Return (X, Y) of the center of cell containing provided text 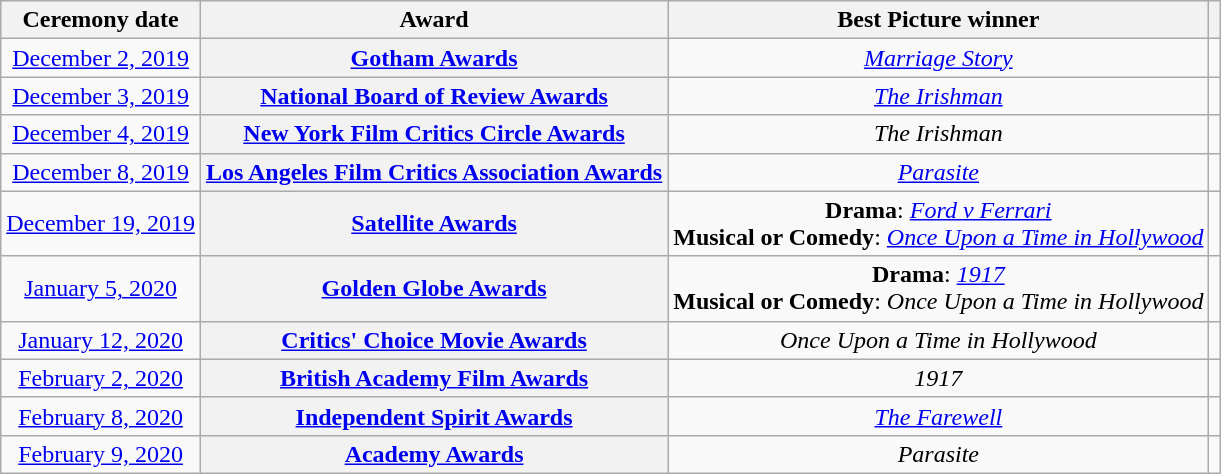
December 3, 2019 (101, 96)
Critics' Choice Movie Awards (434, 340)
February 2, 2020 (101, 378)
British Academy Film Awards (434, 378)
1917 (938, 378)
December 19, 2019 (101, 224)
The Farewell (938, 416)
Once Upon a Time in Hollywood (938, 340)
Independent Spirit Awards (434, 416)
New York Film Critics Circle Awards (434, 134)
January 5, 2020 (101, 288)
February 8, 2020 (101, 416)
January 12, 2020 (101, 340)
Award (434, 20)
December 2, 2019 (101, 58)
Academy Awards (434, 454)
Gotham Awards (434, 58)
Los Angeles Film Critics Association Awards (434, 172)
Marriage Story (938, 58)
Ceremony date (101, 20)
Best Picture winner (938, 20)
Drama: Ford v FerrariMusical or Comedy: Once Upon a Time in Hollywood (938, 224)
Golden Globe Awards (434, 288)
December 8, 2019 (101, 172)
National Board of Review Awards (434, 96)
Drama: 1917Musical or Comedy: Once Upon a Time in Hollywood (938, 288)
Satellite Awards (434, 224)
December 4, 2019 (101, 134)
February 9, 2020 (101, 454)
